Locate the cell with the specified text and output its [X, Y] center coordinate. 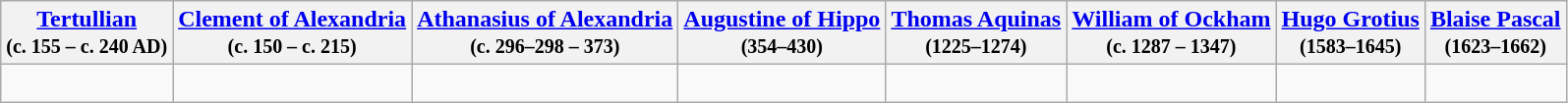
Augustine of Hippo(354–430) [783, 33]
Hugo Grotius(1583–1645) [1351, 33]
Athanasius of Alexandria(c. 296–298 – 373) [545, 33]
Tertullian(c. 155 – c. 240 AD) [87, 33]
Blaise Pascal(1623–1662) [1495, 33]
William of Ockham(c. 1287 – 1347) [1172, 33]
Clement of Alexandria(c. 150 – c. 215) [293, 33]
Thomas Aquinas(1225–1274) [976, 33]
